From the cell containing the given text, extract its center point as [X, Y] coordinate. 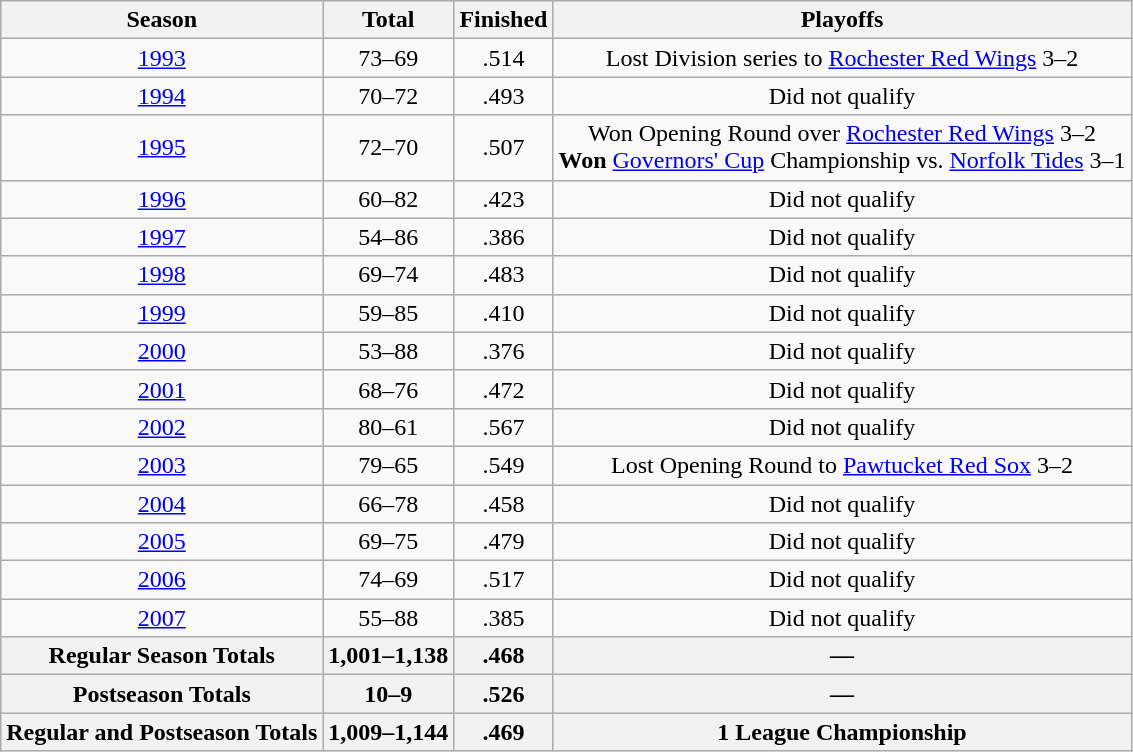
59–85 [388, 313]
1993 [162, 58]
60–82 [388, 199]
1999 [162, 313]
2000 [162, 351]
70–72 [388, 96]
Total [388, 20]
1998 [162, 275]
2004 [162, 503]
.526 [504, 694]
54–86 [388, 237]
.410 [504, 313]
.493 [504, 96]
.386 [504, 237]
74–69 [388, 580]
69–75 [388, 542]
66–78 [388, 503]
Postseason Totals [162, 694]
2007 [162, 618]
69–74 [388, 275]
.469 [504, 732]
Won Opening Round over Rochester Red Wings 3–2 Won Governors' Cup Championship vs. Norfolk Tides 3–1 [842, 148]
1994 [162, 96]
Season [162, 20]
.479 [504, 542]
2003 [162, 465]
.468 [504, 656]
55–88 [388, 618]
Regular and Postseason Totals [162, 732]
.483 [504, 275]
73–69 [388, 58]
1,009–1,144 [388, 732]
68–76 [388, 389]
1 League Championship [842, 732]
72–70 [388, 148]
1996 [162, 199]
.567 [504, 427]
2005 [162, 542]
2006 [162, 580]
10–9 [388, 694]
53–88 [388, 351]
.458 [504, 503]
80–61 [388, 427]
Regular Season Totals [162, 656]
.376 [504, 351]
.472 [504, 389]
Playoffs [842, 20]
.517 [504, 580]
Lost Opening Round to Pawtucket Red Sox 3–2 [842, 465]
2002 [162, 427]
1995 [162, 148]
Lost Division series to Rochester Red Wings 3–2 [842, 58]
79–65 [388, 465]
1,001–1,138 [388, 656]
Finished [504, 20]
.549 [504, 465]
2001 [162, 389]
.507 [504, 148]
.385 [504, 618]
.423 [504, 199]
1997 [162, 237]
.514 [504, 58]
